Detect which cell encompasses the target text, then output its (x, y) center coordinate. 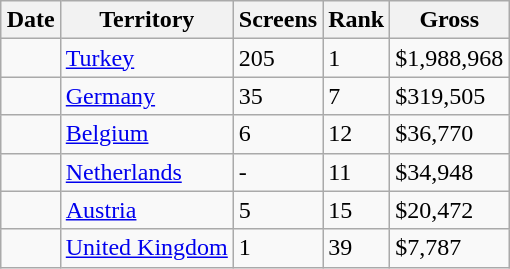
$34,948 (450, 172)
$7,787 (450, 248)
11 (356, 172)
15 (356, 210)
$1,988,968 (450, 58)
Screens (278, 20)
39 (356, 248)
12 (356, 134)
205 (278, 58)
$20,472 (450, 210)
United Kingdom (146, 248)
Austria (146, 210)
7 (356, 96)
Date (30, 20)
- (278, 172)
Territory (146, 20)
Belgium (146, 134)
Germany (146, 96)
$319,505 (450, 96)
Rank (356, 20)
$36,770 (450, 134)
Gross (450, 20)
35 (278, 96)
Turkey (146, 58)
Netherlands (146, 172)
6 (278, 134)
5 (278, 210)
